Return the (X, Y) coordinate for the center point of the cell that contains the specified text.  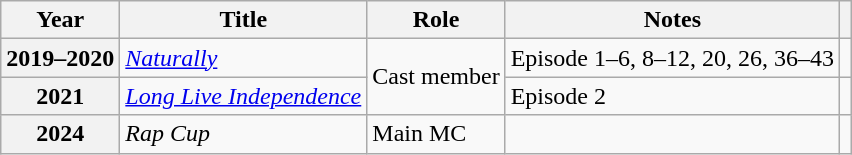
Cast member (436, 77)
Year (60, 20)
Rap Cup (244, 134)
2024 (60, 134)
Naturally (244, 58)
Title (244, 20)
Main MC (436, 134)
Role (436, 20)
2019–2020 (60, 58)
2021 (60, 96)
Notes (672, 20)
Episode 1–6, 8–12, 20, 26, 36–43 (672, 58)
Long Live Independence (244, 96)
Episode 2 (672, 96)
